Capture the cell that displays the provided text and extract its [X, Y] central coordinate. 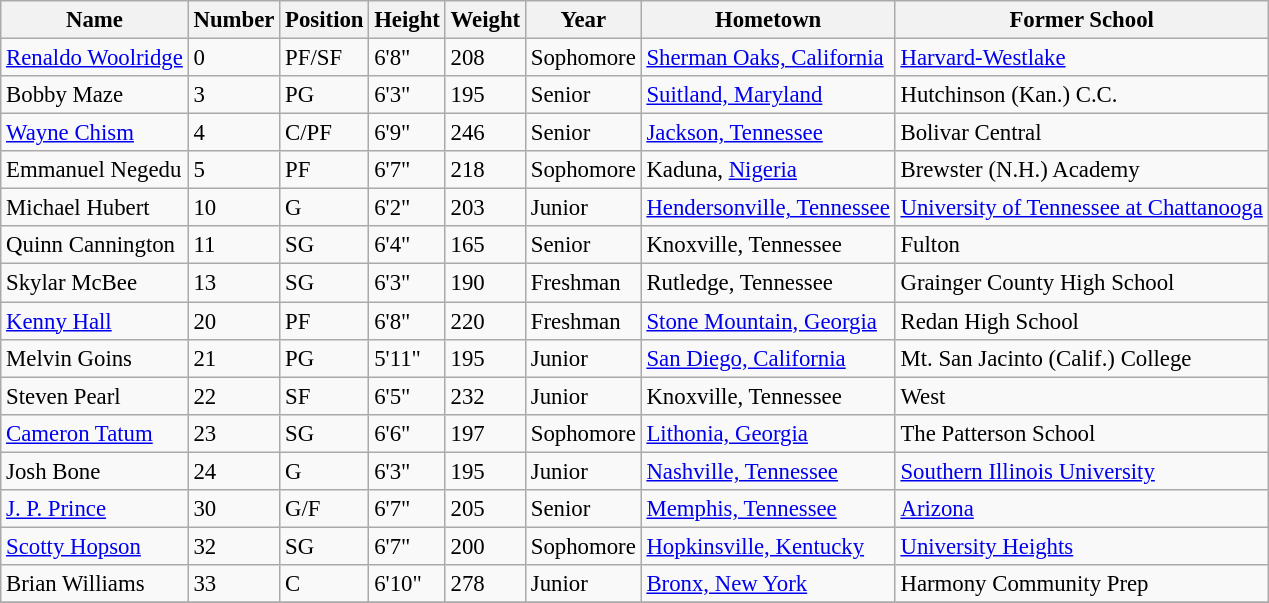
Michael Hubert [94, 208]
197 [485, 433]
Former School [1082, 20]
PF/SF [324, 58]
Renaldo Woolridge [94, 58]
6'2" [407, 208]
Kenny Hall [94, 321]
Cameron Tatum [94, 433]
Stone Mountain, Georgia [768, 321]
Jackson, Tennessee [768, 133]
203 [485, 208]
University of Tennessee at Chattanooga [1082, 208]
Harmony Community Prep [1082, 584]
165 [485, 245]
278 [485, 584]
Kaduna, Nigeria [768, 170]
11 [234, 245]
5 [234, 170]
208 [485, 58]
20 [234, 321]
232 [485, 396]
Year [583, 20]
University Heights [1082, 546]
Hometown [768, 20]
Height [407, 20]
Name [94, 20]
Brian Williams [94, 584]
190 [485, 283]
Harvard-Westlake [1082, 58]
23 [234, 433]
6'9" [407, 133]
SF [324, 396]
Hutchinson (Kan.) C.C. [1082, 95]
C [324, 584]
3 [234, 95]
Mt. San Jacinto (Calif.) College [1082, 358]
6'10" [407, 584]
200 [485, 546]
30 [234, 509]
San Diego, California [768, 358]
33 [234, 584]
Lithonia, Georgia [768, 433]
West [1082, 396]
5'11" [407, 358]
J. P. Prince [94, 509]
0 [234, 58]
Fulton [1082, 245]
Bronx, New York [768, 584]
Nashville, Tennessee [768, 471]
Skylar McBee [94, 283]
21 [234, 358]
6'4" [407, 245]
Quinn Cannington [94, 245]
22 [234, 396]
205 [485, 509]
Number [234, 20]
Southern Illinois University [1082, 471]
Suitland, Maryland [768, 95]
Scotty Hopson [94, 546]
Josh Bone [94, 471]
246 [485, 133]
220 [485, 321]
Bobby Maze [94, 95]
Hendersonville, Tennessee [768, 208]
Bolivar Central [1082, 133]
C/PF [324, 133]
4 [234, 133]
Weight [485, 20]
The Patterson School [1082, 433]
Hopkinsville, Kentucky [768, 546]
13 [234, 283]
Redan High School [1082, 321]
32 [234, 546]
24 [234, 471]
6'5" [407, 396]
G/F [324, 509]
Grainger County High School [1082, 283]
6'6" [407, 433]
Position [324, 20]
Steven Pearl [94, 396]
Arizona [1082, 509]
Sherman Oaks, California [768, 58]
Rutledge, Tennessee [768, 283]
Brewster (N.H.) Academy [1082, 170]
10 [234, 208]
Melvin Goins [94, 358]
Emmanuel Negedu [94, 170]
218 [485, 170]
Memphis, Tennessee [768, 509]
Wayne Chism [94, 133]
